Provide the (x, y) coordinate of the cell's center where the given text is located.  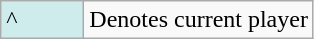
Denotes current player (199, 20)
^ (42, 20)
